For the text-containing cell, return its midpoint in (X, Y) coordinate format. 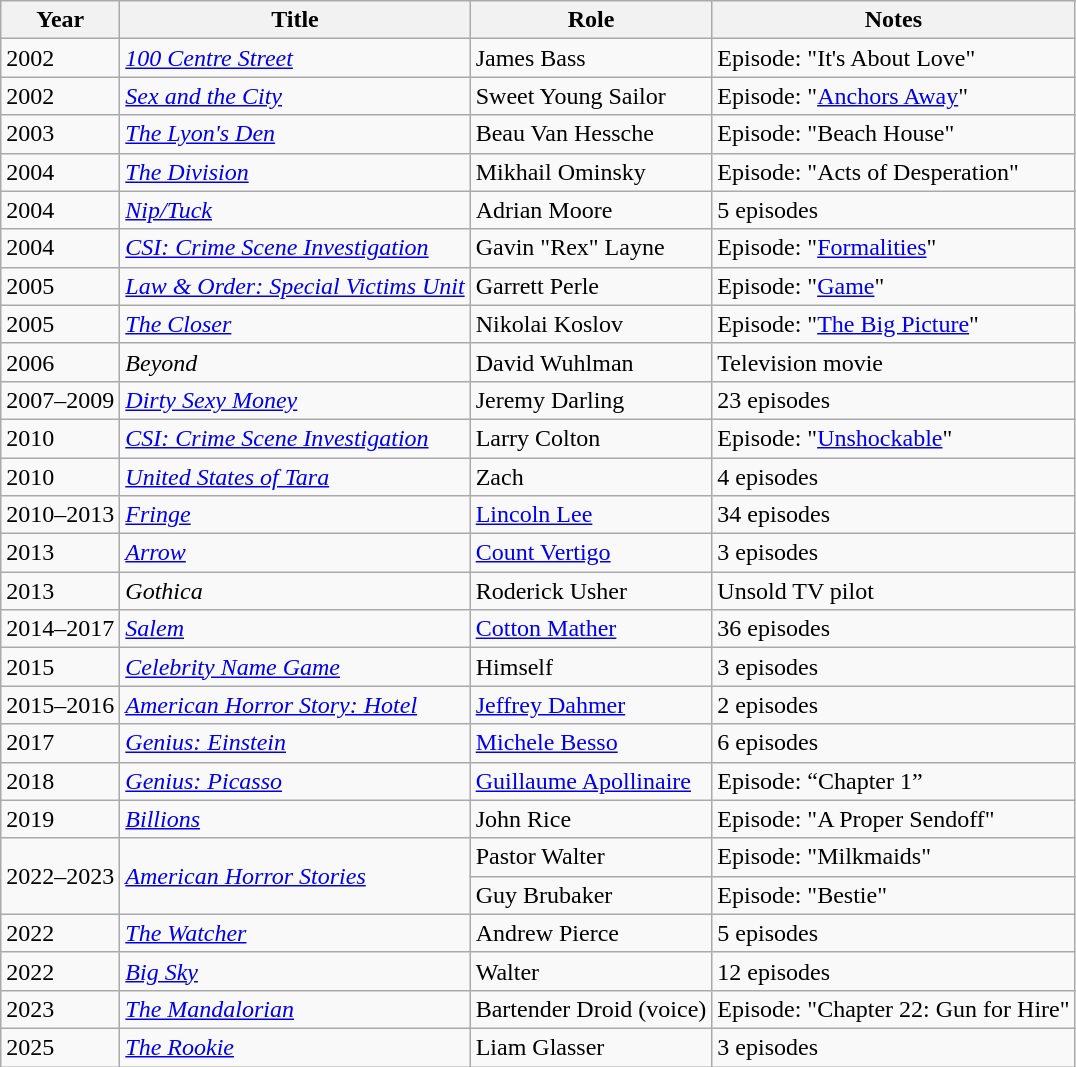
Bartender Droid (voice) (591, 1009)
2006 (60, 362)
12 episodes (894, 971)
David Wuhlman (591, 362)
2018 (60, 781)
Sex and the City (295, 96)
Episode: "Anchors Away" (894, 96)
2015 (60, 667)
2017 (60, 743)
Beau Van Hessche (591, 134)
2 episodes (894, 705)
Episode: "It's About Love" (894, 58)
The Rookie (295, 1047)
Title (295, 20)
Dirty Sexy Money (295, 400)
American Horror Story: Hotel (295, 705)
2019 (60, 819)
Episode: "Beach House" (894, 134)
Notes (894, 20)
Garrett Perle (591, 286)
Himself (591, 667)
2022–2023 (60, 876)
Larry Colton (591, 438)
Celebrity Name Game (295, 667)
Guillaume Apollinaire (591, 781)
36 episodes (894, 629)
Liam Glasser (591, 1047)
Role (591, 20)
Episode: "Game" (894, 286)
Zach (591, 477)
Episode: "Unshockable" (894, 438)
Guy Brubaker (591, 895)
2010–2013 (60, 515)
Episode: "Bestie" (894, 895)
Billions (295, 819)
Episode: “Chapter 1” (894, 781)
Episode: "A Proper Sendoff" (894, 819)
Episode: "Acts of Desperation" (894, 172)
4 episodes (894, 477)
James Bass (591, 58)
United States of Tara (295, 477)
Beyond (295, 362)
23 episodes (894, 400)
The Division (295, 172)
Pastor Walter (591, 857)
Nikolai Koslov (591, 324)
Count Vertigo (591, 553)
Episode: "The Big Picture" (894, 324)
The Mandalorian (295, 1009)
The Watcher (295, 933)
2015–2016 (60, 705)
2025 (60, 1047)
2007–2009 (60, 400)
Law & Order: Special Victims Unit (295, 286)
Genius: Picasso (295, 781)
Mikhail Ominsky (591, 172)
Television movie (894, 362)
Episode: "Milkmaids" (894, 857)
34 episodes (894, 515)
Nip/Tuck (295, 210)
The Lyon's Den (295, 134)
6 episodes (894, 743)
Gothica (295, 591)
2014–2017 (60, 629)
Jeffrey Dahmer (591, 705)
Sweet Young Sailor (591, 96)
Roderick Usher (591, 591)
Genius: Einstein (295, 743)
Lincoln Lee (591, 515)
100 Centre Street (295, 58)
American Horror Stories (295, 876)
John Rice (591, 819)
Walter (591, 971)
Cotton Mather (591, 629)
Big Sky (295, 971)
Episode: "Chapter 22: Gun for Hire" (894, 1009)
Arrow (295, 553)
Unsold TV pilot (894, 591)
Jeremy Darling (591, 400)
Salem (295, 629)
Andrew Pierce (591, 933)
2023 (60, 1009)
Michele Besso (591, 743)
Episode: "Formalities" (894, 248)
The Closer (295, 324)
Fringe (295, 515)
Gavin "Rex" Layne (591, 248)
Year (60, 20)
2003 (60, 134)
Adrian Moore (591, 210)
